Pinpoint the cell where the given text exists, returning its (X, Y) midpoint coordinate. 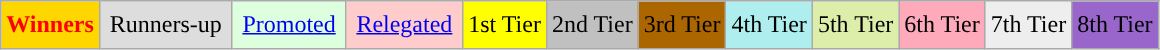
4th Tier (769, 25)
3rd Tier (682, 25)
Winners (50, 25)
Relegated (404, 25)
7th Tier (1028, 25)
6th Tier (942, 25)
5th Tier (855, 25)
8th Tier (1115, 25)
1st Tier (505, 25)
Runners-up (166, 25)
2nd Tier (592, 25)
Promoted (289, 25)
